For the text-containing cell, return its midpoint in (x, y) coordinate format. 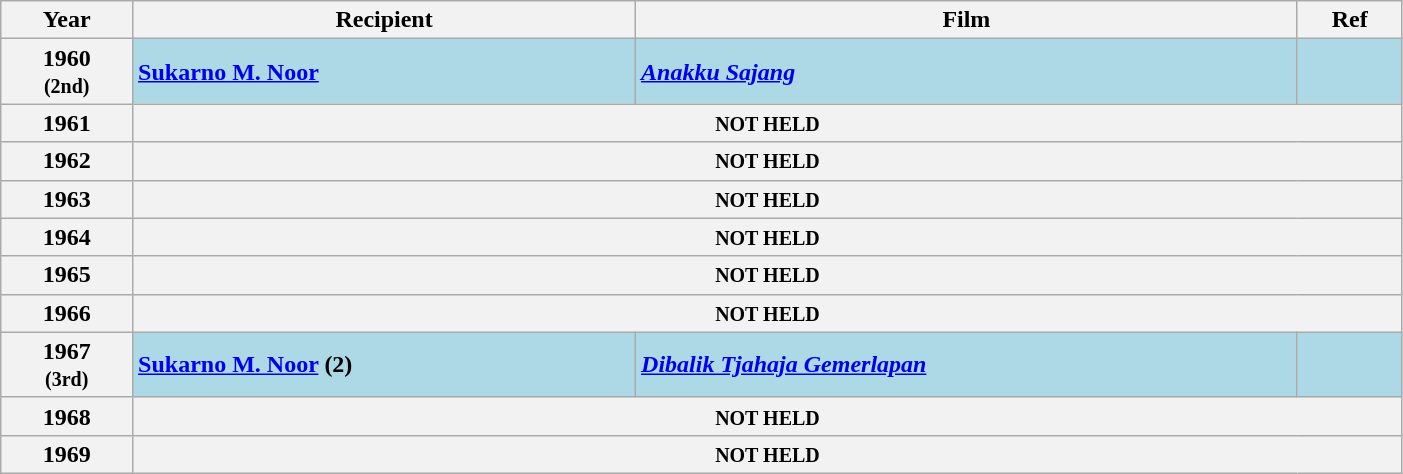
Recipient (384, 20)
1960(2nd) (67, 72)
1969 (67, 454)
1965 (67, 275)
Sukarno M. Noor (2) (384, 364)
Sukarno M. Noor (384, 72)
Dibalik Tjahaja Gemerlapan (967, 364)
Ref (1350, 20)
1966 (67, 313)
Film (967, 20)
1963 (67, 199)
1967(3rd) (67, 364)
1968 (67, 416)
1962 (67, 161)
1961 (67, 123)
1964 (67, 237)
Year (67, 20)
Anakku Sajang (967, 72)
